Return (x, y) of the center of cell containing provided text 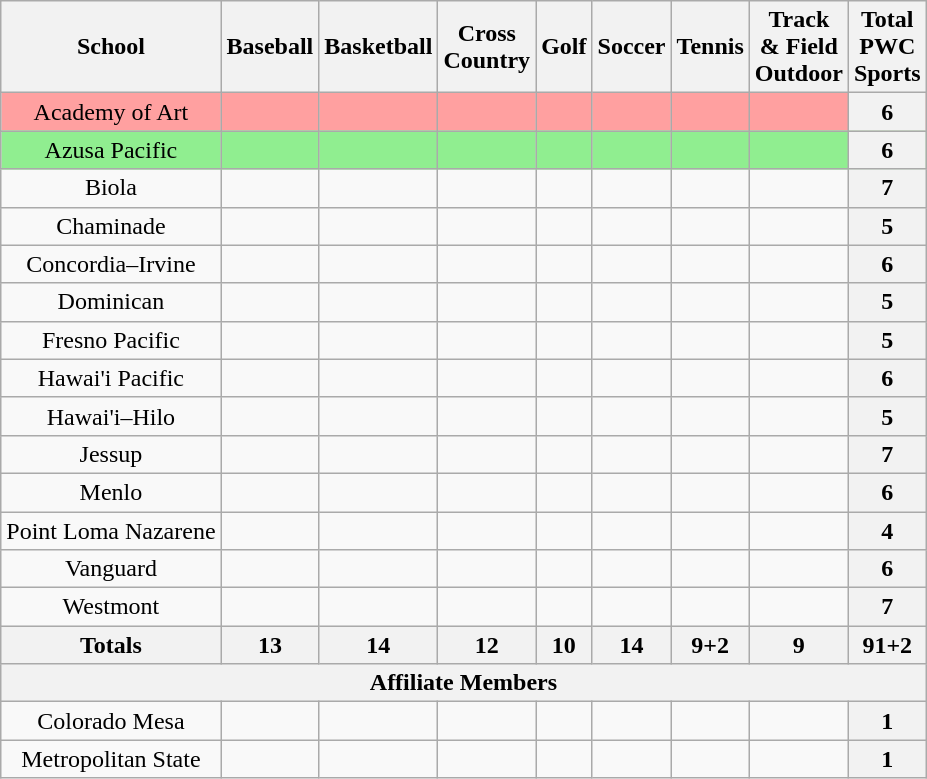
Chaminade (111, 226)
9 (798, 645)
Totals (111, 645)
School (111, 47)
CrossCountry (487, 47)
10 (564, 645)
Menlo (111, 492)
Fresno Pacific (111, 340)
9+2 (710, 645)
Academy of Art (111, 112)
Golf (564, 47)
Tennis (710, 47)
Colorado Mesa (111, 721)
Affiliate Members (464, 683)
Dominican (111, 302)
4 (887, 531)
Azusa Pacific (111, 150)
Metropolitan State (111, 759)
91+2 (887, 645)
Soccer (632, 47)
Westmont (111, 607)
Vanguard (111, 569)
13 (270, 645)
Concordia–Irvine (111, 264)
Baseball (270, 47)
Track& FieldOutdoor (798, 47)
12 (487, 645)
Hawai'i–Hilo (111, 416)
Point Loma Nazarene (111, 531)
Basketball (378, 47)
Jessup (111, 454)
Hawai'i Pacific (111, 378)
TotalPWCSports (887, 47)
Biola (111, 188)
